For the text-containing cell, return its midpoint in (X, Y) coordinate format. 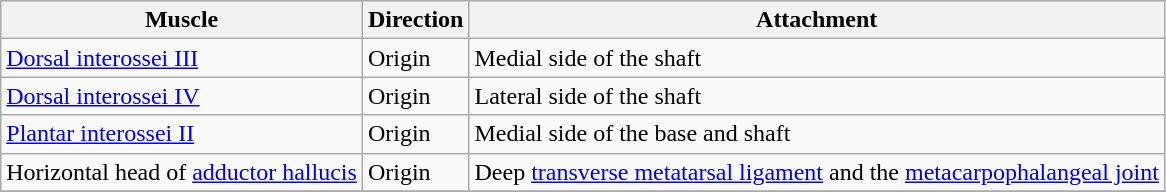
Deep transverse metatarsal ligament and the metacarpophalangeal joint (816, 172)
Horizontal head of adductor hallucis (182, 172)
Direction (416, 20)
Medial side of the base and shaft (816, 134)
Muscle (182, 20)
Dorsal interossei III (182, 58)
Lateral side of the shaft (816, 96)
Plantar interossei II (182, 134)
Medial side of the shaft (816, 58)
Dorsal interossei IV (182, 96)
Attachment (816, 20)
